From the cell containing the given text, extract its center point as (X, Y) coordinate. 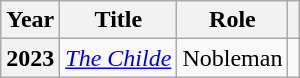
2023 (30, 58)
Year (30, 20)
Nobleman (232, 58)
Title (118, 20)
The Childe (118, 58)
Role (232, 20)
